Extract the (x, y) coordinate from the center of the cell holding the provided text.  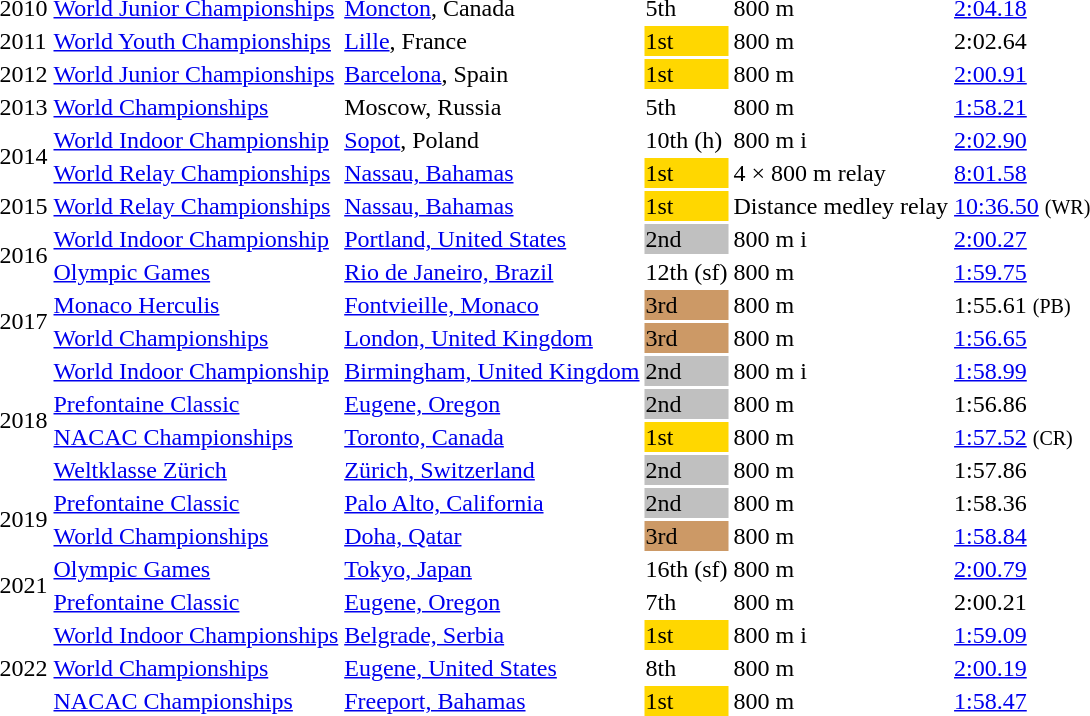
Eugene, United States (492, 668)
Doha, Qatar (492, 536)
Belgrade, Serbia (492, 635)
Weltklasse Zürich (196, 470)
Freeport, Bahamas (492, 701)
Monaco Herculis (196, 305)
Sopot, Poland (492, 140)
8th (686, 668)
12th (sf) (686, 272)
World Junior Championships (196, 74)
World Indoor Championships (196, 635)
World Youth Championships (196, 41)
Palo Alto, California (492, 503)
Fontvieille, Monaco (492, 305)
Tokyo, Japan (492, 569)
Lille, France (492, 41)
10th (h) (686, 140)
16th (sf) (686, 569)
London, United Kingdom (492, 338)
Portland, United States (492, 239)
Distance medley relay (841, 206)
4 × 800 m relay (841, 173)
Zürich, Switzerland (492, 470)
Moscow, Russia (492, 107)
Birmingham, United Kingdom (492, 371)
Rio de Janeiro, Brazil (492, 272)
Toronto, Canada (492, 437)
5th (686, 107)
Barcelona, Spain (492, 74)
7th (686, 602)
